Scan for the cell matching the given text and deliver its [x, y] coordinate at center. 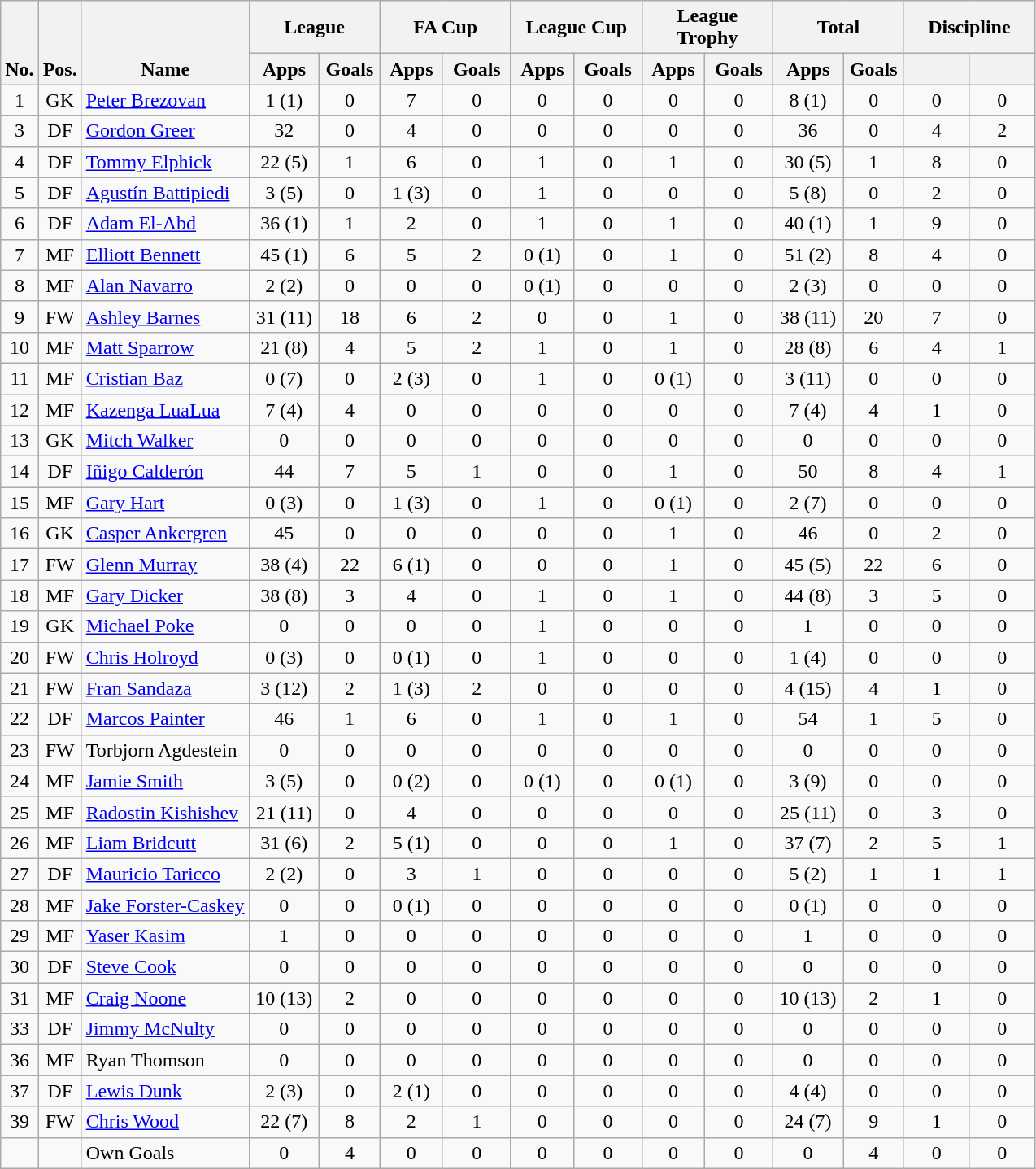
FA Cup [446, 28]
Torbjorn Agdestein [165, 750]
1 (1) [285, 100]
54 [808, 719]
Gary Dicker [165, 595]
2 (1) [411, 1091]
League Cup [576, 28]
Name [165, 42]
Steve Cook [165, 967]
16 [20, 534]
4 (15) [808, 688]
0 (7) [285, 378]
50 [808, 472]
10 [20, 347]
Jake Forster-Caskey [165, 905]
31 [20, 998]
38 (4) [285, 565]
21 (11) [285, 812]
Michael Poke [165, 626]
Elliott Bennett [165, 255]
Alan Navarro [165, 286]
26 [20, 843]
Ryan Thomson [165, 1060]
Mauricio Taricco [165, 874]
Gordon Greer [165, 131]
Craig Noone [165, 998]
Radostin Kishishev [165, 812]
Yaser Kasim [165, 936]
15 [20, 503]
Matt Sparrow [165, 347]
17 [20, 565]
19 [20, 626]
Ashley Barnes [165, 316]
30 (5) [808, 162]
27 [20, 874]
30 [20, 967]
21 (8) [285, 347]
28 (8) [808, 347]
38 (8) [285, 595]
Chris Wood [165, 1122]
32 [285, 131]
14 [20, 472]
Casper Ankergren [165, 534]
2 (7) [808, 503]
13 [20, 441]
24 (7) [808, 1122]
Total [838, 28]
Jimmy McNulty [165, 1029]
Peter Brezovan [165, 100]
6 (1) [411, 565]
Discipline [969, 28]
Adam El-Abd [165, 224]
League [314, 28]
33 [20, 1029]
Kazenga LuaLua [165, 409]
3 (9) [808, 781]
22 (7) [285, 1122]
31 (6) [285, 843]
5 (2) [808, 874]
29 [20, 936]
36 (1) [285, 224]
League Trophy [707, 28]
45 [285, 534]
21 [20, 688]
37 [20, 1091]
Tommy Elphick [165, 162]
38 (11) [808, 316]
37 (7) [808, 843]
25 [20, 812]
40 (1) [808, 224]
3 (11) [808, 378]
5 (8) [808, 193]
44 [285, 472]
Liam Bridcutt [165, 843]
Pos. [60, 42]
31 (11) [285, 316]
45 (1) [285, 255]
8 (1) [808, 100]
51 (2) [808, 255]
28 [20, 905]
3 (12) [285, 688]
Gary Hart [165, 503]
11 [20, 378]
1 (4) [808, 657]
Own Goals [165, 1153]
44 (8) [808, 595]
5 (1) [411, 843]
0 (2) [411, 781]
Lewis Dunk [165, 1091]
25 (11) [808, 812]
24 [20, 781]
4 (4) [808, 1091]
Glenn Murray [165, 565]
39 [20, 1122]
Iñigo Calderón [165, 472]
45 (5) [808, 565]
Chris Holroyd [165, 657]
Jamie Smith [165, 781]
Fran Sandaza [165, 688]
Mitch Walker [165, 441]
No. [20, 42]
23 [20, 750]
12 [20, 409]
Agustín Battipiedi [165, 193]
Marcos Painter [165, 719]
Cristian Baz [165, 378]
22 (5) [285, 162]
